Search for the cell housing the specified text and yield its [x, y] center coordinate. 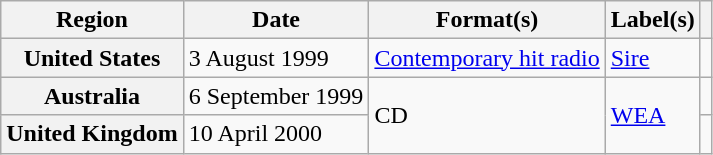
WEA [652, 115]
10 April 2000 [276, 134]
CD [487, 115]
3 August 1999 [276, 58]
Sire [652, 58]
6 September 1999 [276, 96]
Contemporary hit radio [487, 58]
Region [92, 20]
Australia [92, 96]
Date [276, 20]
Format(s) [487, 20]
Label(s) [652, 20]
United Kingdom [92, 134]
United States [92, 58]
